Find where the given text appears and provide that cell's center as [X, Y] coordinate. 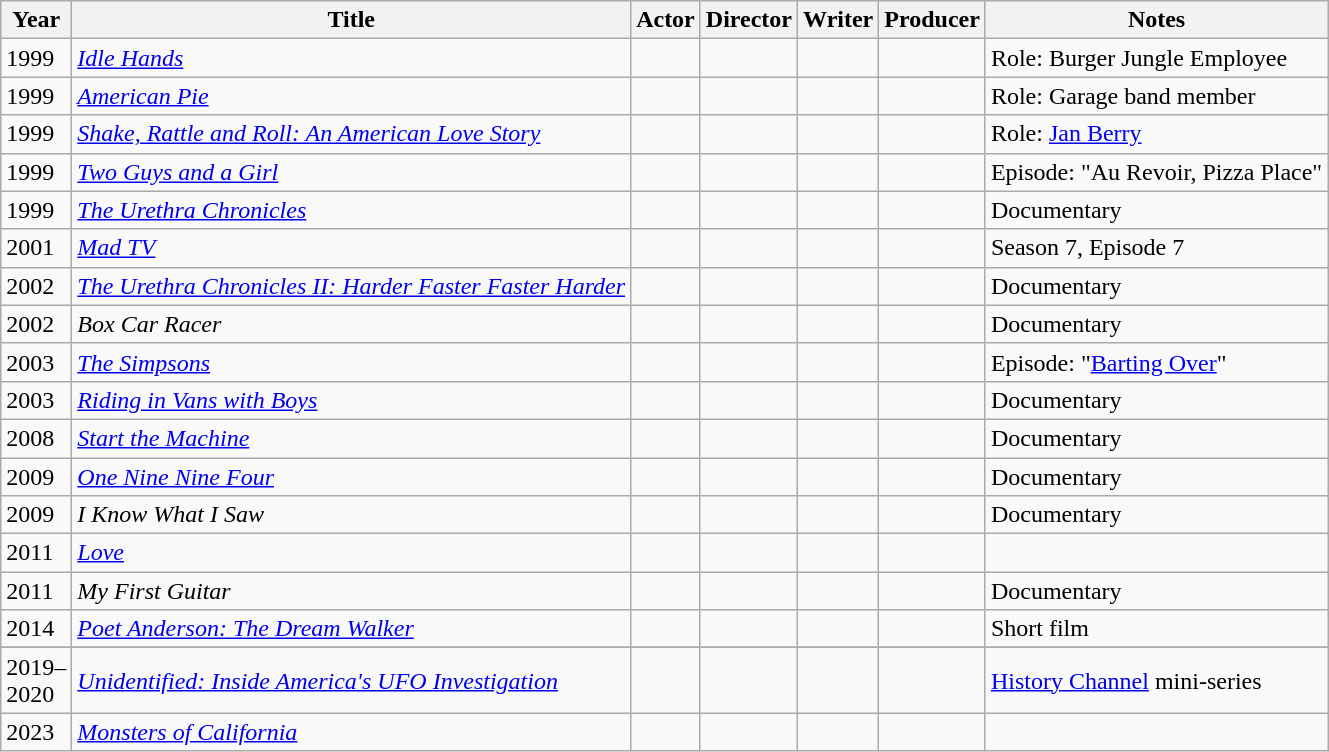
Director [748, 20]
2008 [36, 438]
Year [36, 20]
2014 [36, 629]
I Know What I Saw [352, 515]
Season 7, Episode 7 [1156, 248]
Short film [1156, 629]
The Urethra Chronicles [352, 210]
Unidentified: Inside America's UFO Investigation [352, 680]
Riding in Vans with Boys [352, 400]
Notes [1156, 20]
Monsters of California [352, 732]
Start the Machine [352, 438]
Title [352, 20]
Actor [666, 20]
2019–2020 [36, 680]
American Pie [352, 96]
Love [352, 553]
Producer [932, 20]
The Urethra Chronicles II: Harder Faster Faster Harder [352, 286]
2001 [36, 248]
Role: Jan Berry [1156, 134]
Role: Garage band member [1156, 96]
Role: Burger Jungle Employee [1156, 58]
Idle Hands [352, 58]
Two Guys and a Girl [352, 172]
Poet Anderson: The Dream Walker [352, 629]
Box Car Racer [352, 324]
Writer [838, 20]
Shake, Rattle and Roll: An American Love Story [352, 134]
Mad TV [352, 248]
The Simpsons [352, 362]
Episode: "Au Revoir, Pizza Place" [1156, 172]
One Nine Nine Four [352, 477]
History Channel mini-series [1156, 680]
Episode: "Barting Over" [1156, 362]
2023 [36, 732]
My First Guitar [352, 591]
